Find where the given text appears and provide that cell's center as (x, y) coordinate. 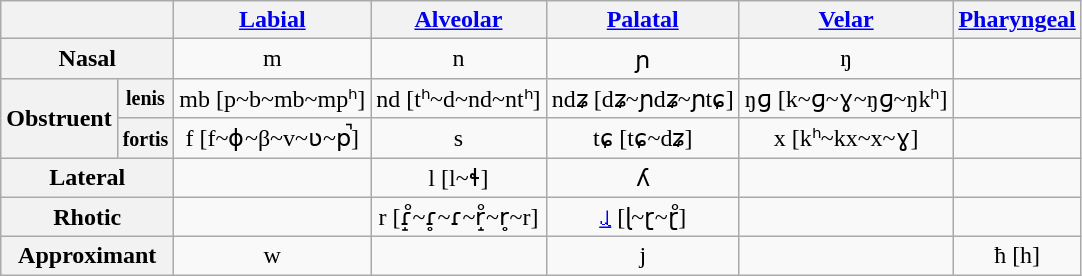
Rhotic (88, 217)
ɲ (642, 59)
w (272, 256)
x [kʰ~kx~x~ɣ] (846, 138)
Palatal (642, 20)
ħ [h] (1017, 256)
Lateral (88, 178)
s (458, 138)
fortis (146, 138)
Nasal (88, 59)
Alveolar (458, 20)
𝼈 [ɭ~ɽ~ɽ̊] (642, 217)
Labial (272, 20)
ndʑ [dʑ~ɲdʑ~ɲtɕ] (642, 98)
nd [tʰ~d~nd~ntʰ] (458, 98)
ʎ (642, 178)
mb [p~b~mb~mpʰ] (272, 98)
Approximant (88, 256)
tɕ [tɕ~dʑ] (642, 138)
Pharyngeal (1017, 20)
lenis (146, 98)
j (642, 256)
n (458, 59)
l [l~ɬ] (458, 178)
ŋɡ [k~ɡ~ɣ~ŋɡ~ŋkʰ] (846, 98)
r [ɾ̝̊~ɾ̥~ɾ~r̝̊~r̥~r] (458, 217)
m (272, 59)
ŋ (846, 59)
Obstruent (59, 118)
f [f~ɸ~β~v~ʋ~p̚] (272, 138)
Velar (846, 20)
